Locate the cell with the specified text and output its [X, Y] center coordinate. 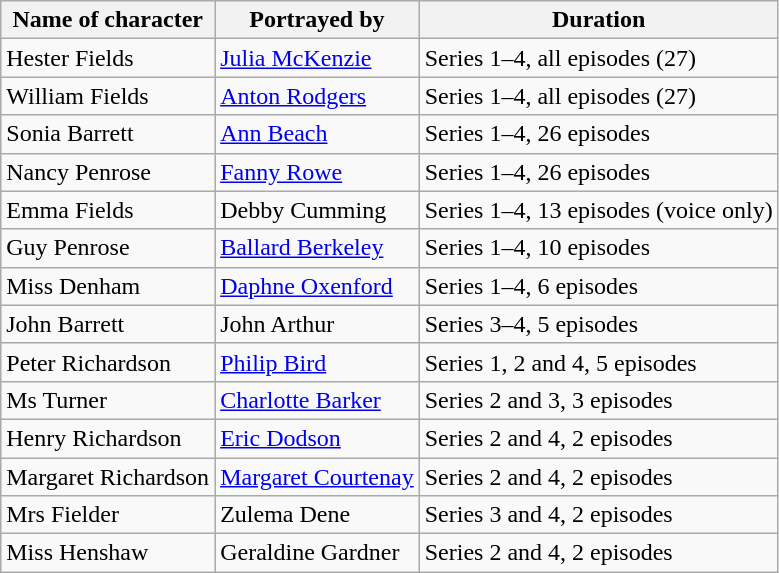
Debby Cumming [318, 210]
Nancy Penrose [108, 172]
Fanny Rowe [318, 172]
Mrs Fielder [108, 515]
Henry Richardson [108, 438]
Peter Richardson [108, 362]
Philip Bird [318, 362]
Duration [598, 20]
Name of character [108, 20]
Eric Dodson [318, 438]
Guy Penrose [108, 248]
John Barrett [108, 324]
Geraldine Gardner [318, 553]
Zulema Dene [318, 515]
Margaret Courtenay [318, 477]
Series 1, 2 and 4, 5 episodes [598, 362]
Charlotte Barker [318, 400]
Miss Denham [108, 286]
Hester Fields [108, 58]
John Arthur [318, 324]
Series 1–4, 13 episodes (voice only) [598, 210]
Daphne Oxenford [318, 286]
Series 2 and 3, 3 episodes [598, 400]
Series 1–4, 6 episodes [598, 286]
Margaret Richardson [108, 477]
Anton Rodgers [318, 96]
Emma Fields [108, 210]
Ballard Berkeley [318, 248]
Julia McKenzie [318, 58]
Series 3–4, 5 episodes [598, 324]
William Fields [108, 96]
Series 1–4, 10 episodes [598, 248]
Sonia Barrett [108, 134]
Portrayed by [318, 20]
Ann Beach [318, 134]
Series 3 and 4, 2 episodes [598, 515]
Miss Henshaw [108, 553]
Ms Turner [108, 400]
